Capture the cell that displays the provided text and extract its [x, y] central coordinate. 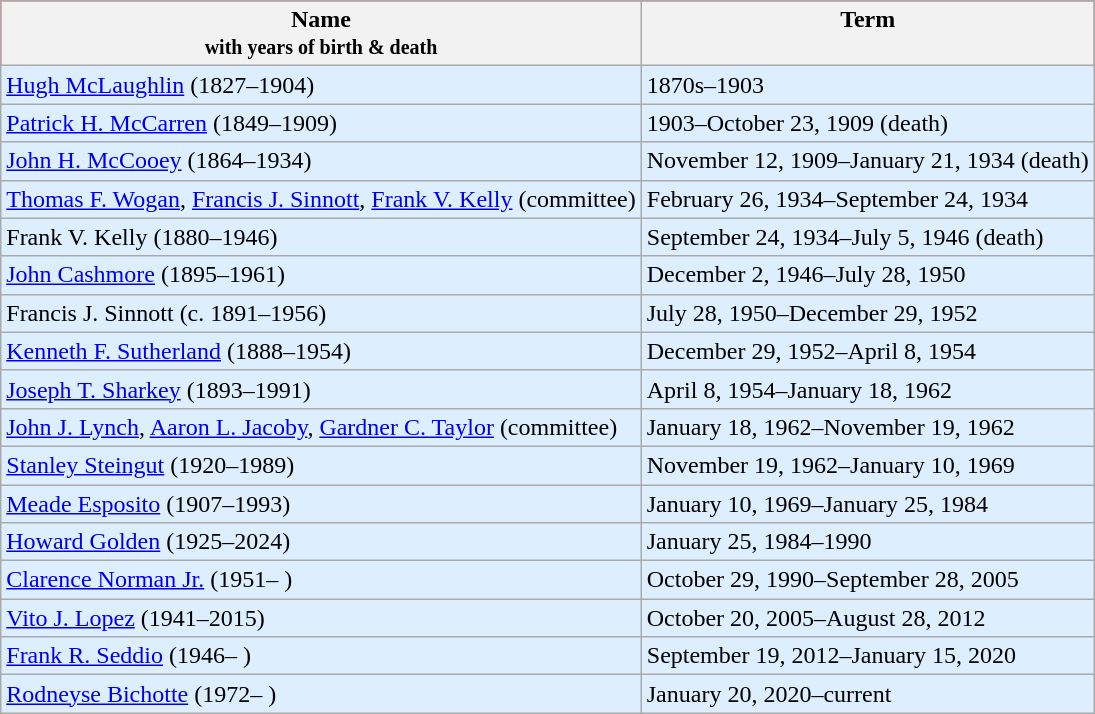
Namewith years of birth & death [321, 34]
November 19, 1962–January 10, 1969 [868, 465]
January 10, 1969–January 25, 1984 [868, 503]
Term [868, 34]
January 25, 1984–1990 [868, 542]
Howard Golden (1925–2024) [321, 542]
July 28, 1950–December 29, 1952 [868, 313]
John J. Lynch, Aaron L. Jacoby, Gardner C. Taylor (committee) [321, 427]
November 12, 1909–January 21, 1934 (death) [868, 161]
Frank V. Kelly (1880–1946) [321, 237]
Kenneth F. Sutherland (1888–1954) [321, 351]
December 29, 1952–April 8, 1954 [868, 351]
Frank R. Seddio (1946– ) [321, 656]
December 2, 1946–July 28, 1950 [868, 275]
September 24, 1934–July 5, 1946 (death) [868, 237]
Clarence Norman Jr. (1951– ) [321, 580]
Patrick H. McCarren (1849–1909) [321, 123]
Hugh McLaughlin (1827–1904) [321, 85]
January 20, 2020–current [868, 694]
January 18, 1962–November 19, 1962 [868, 427]
Joseph T. Sharkey (1893–1991) [321, 389]
John Cashmore (1895–1961) [321, 275]
April 8, 1954–January 18, 1962 [868, 389]
1903–October 23, 1909 (death) [868, 123]
October 29, 1990–September 28, 2005 [868, 580]
September 19, 2012–January 15, 2020 [868, 656]
Vito J. Lopez (1941–2015) [321, 618]
Rodneyse Bichotte (1972– ) [321, 694]
October 20, 2005–August 28, 2012 [868, 618]
Meade Esposito (1907–1993) [321, 503]
Francis J. Sinnott (c. 1891–1956) [321, 313]
Stanley Steingut (1920–1989) [321, 465]
February 26, 1934–September 24, 1934 [868, 199]
John H. McCooey (1864–1934) [321, 161]
1870s–1903 [868, 85]
Thomas F. Wogan, Francis J. Sinnott, Frank V. Kelly (committee) [321, 199]
